For the text-containing cell, return its midpoint in (x, y) coordinate format. 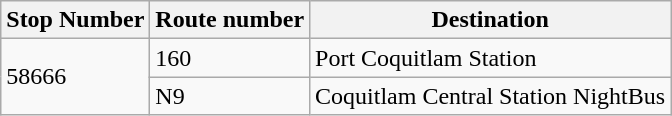
Stop Number (76, 20)
Coquitlam Central Station NightBus (490, 96)
Route number (230, 20)
Port Coquitlam Station (490, 58)
160 (230, 58)
Destination (490, 20)
58666 (76, 77)
N9 (230, 96)
